Output the (X, Y) coordinate of the center of the cell containing the given text.  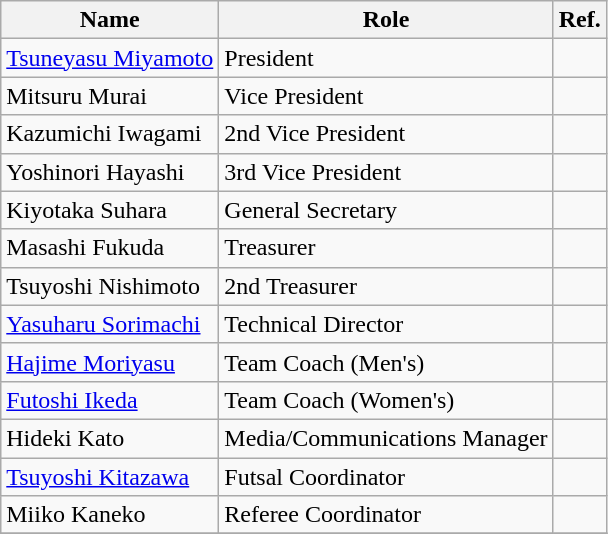
Mitsuru Murai (110, 96)
Ref. (580, 20)
General Secretary (386, 210)
Masashi Fukuda (110, 248)
2nd Vice President (386, 134)
Treasurer (386, 248)
Tsuneyasu Miyamoto (110, 58)
Hideki Kato (110, 438)
Futsal Coordinator (386, 477)
Kiyotaka Suhara (110, 210)
Referee Coordinator (386, 515)
President (386, 58)
Tsuyoshi Nishimoto (110, 286)
Kazumichi Iwagami (110, 134)
Vice President (386, 96)
Yoshinori Hayashi (110, 172)
3rd Vice President (386, 172)
Team Coach (Men's) (386, 362)
Tsuyoshi Kitazawa (110, 477)
Team Coach (Women's) (386, 400)
Futoshi Ikeda (110, 400)
Hajime Moriyasu (110, 362)
Role (386, 20)
Media/Communications Manager (386, 438)
Technical Director (386, 324)
Name (110, 20)
Yasuharu Sorimachi (110, 324)
Miiko Kaneko (110, 515)
2nd Treasurer (386, 286)
